Determine the [x, y] coordinate at the center of the cell enclosing the given text.  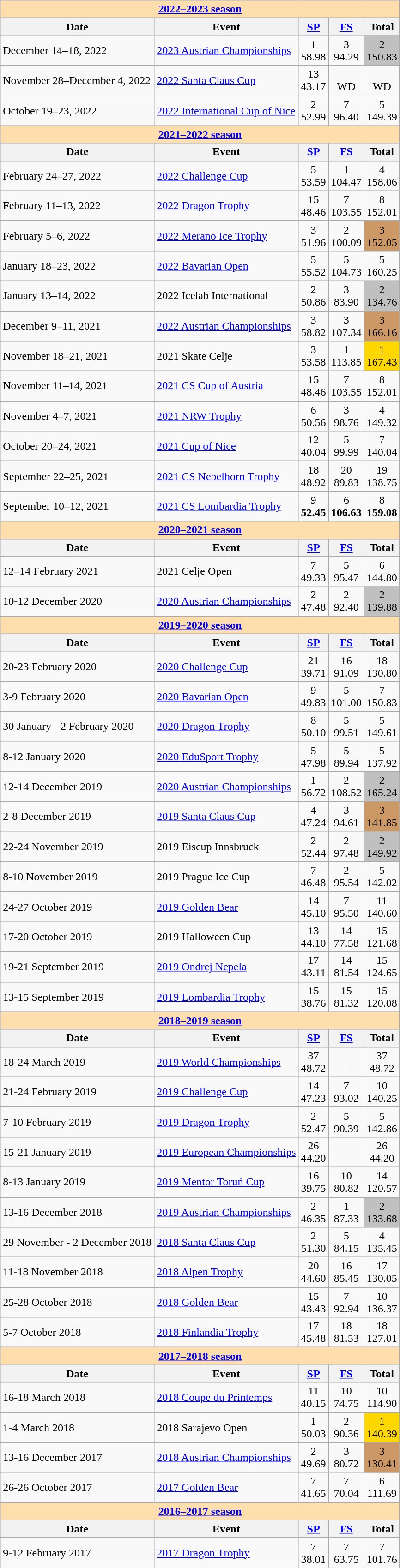
2019 Challenge Cup [226, 1092]
14 77.58 [346, 937]
October 19–23, 2022 [78, 111]
15 121.68 [382, 937]
13-16 December 2017 [78, 1458]
5 84.15 [346, 1243]
2 134.76 [382, 295]
2021 NRW Trophy [226, 416]
5 99.51 [346, 727]
3 94.29 [346, 51]
2018 Finlandia Trophy [226, 1332]
2022–2023 season [200, 9]
16-18 March 2018 [78, 1398]
2019 Lombardia Trophy [226, 997]
December 9–11, 2021 [78, 326]
2 46.35 [313, 1212]
2 133.68 [382, 1212]
3 94.61 [346, 817]
2 90.36 [346, 1427]
16 91.09 [346, 667]
5 90.39 [346, 1122]
February 24–27, 2022 [78, 175]
2017 Golden Bear [226, 1487]
11-18 November 2018 [78, 1272]
2 165.24 [382, 787]
November 28–December 4, 2022 [78, 80]
18-24 March 2019 [78, 1062]
2 51.30 [313, 1243]
2019 Austrian Championships [226, 1212]
16 85.45 [346, 1272]
24-27 October 2019 [78, 907]
5 142.02 [382, 877]
2 108.52 [346, 787]
2 52.44 [313, 847]
2021 Skate Celje [226, 356]
2023 Austrian Championships [226, 51]
7 92.94 [346, 1303]
2019 European Championships [226, 1152]
22-24 November 2019 [78, 847]
8-12 January 2020 [78, 756]
2022 Bavarian Open [226, 266]
2018–2019 season [200, 1021]
13-16 December 2018 [78, 1212]
2021 CS Cup of Austria [226, 386]
1 140.39 [382, 1427]
2 52.99 [313, 111]
10-12 December 2020 [78, 601]
2 139.88 [382, 601]
2019 Eiscup Innsbruck [226, 847]
25-28 October 2018 [78, 1303]
5 95.47 [346, 571]
2-8 December 2019 [78, 817]
9 52.45 [313, 506]
2 149.92 [382, 847]
4 149.32 [382, 416]
2019 Santa Claus Cup [226, 817]
3 166.16 [382, 326]
1 56.72 [313, 787]
2020 EduSport Trophy [226, 756]
18 81.53 [346, 1332]
3 53.58 [313, 356]
15 38.76 [313, 997]
7 46.48 [313, 877]
2018 Sarajevo Open [226, 1427]
5 149.61 [382, 727]
21-24 February 2019 [78, 1092]
17 130.05 [382, 1272]
8 50.10 [313, 727]
2 47.48 [313, 601]
15 120.08 [382, 997]
10 74.75 [346, 1398]
2022 Icelab International [226, 295]
3 80.72 [346, 1458]
January 13–14, 2022 [78, 295]
2 150.83 [382, 51]
17 45.48 [313, 1332]
26-26 October 2017 [78, 1487]
14 45.10 [313, 907]
16 39.75 [313, 1182]
2020 Dragon Trophy [226, 727]
7 41.65 [313, 1487]
November 11–14, 2021 [78, 386]
5 53.59 [313, 175]
13 43.17 [313, 80]
10 140.25 [382, 1092]
2020 Bavarian Open [226, 696]
5 104.73 [346, 266]
2021 CS Nebelhorn Trophy [226, 476]
6 50.56 [313, 416]
6 111.69 [382, 1487]
2 97.48 [346, 847]
2018 Santa Claus Cup [226, 1243]
2019 Dragon Trophy [226, 1122]
7 150.83 [382, 696]
November 4–7, 2021 [78, 416]
8 159.08 [382, 506]
20-23 February 2020 [78, 667]
6 106.63 [346, 506]
1 50.03 [313, 1427]
3 83.90 [346, 295]
2018 Austrian Championships [226, 1458]
2022 Challenge Cup [226, 175]
2 49.69 [313, 1458]
2 50.86 [313, 295]
2021 Celje Open [226, 571]
2022 Santa Claus Cup [226, 80]
2019 Ondrej Nepela [226, 967]
29 November - 2 December 2018 [78, 1243]
2019 Golden Bear [226, 907]
11 40.15 [313, 1398]
1 58.98 [313, 51]
February 5–6, 2022 [78, 235]
2020 Challenge Cup [226, 667]
18 127.01 [382, 1332]
2 95.54 [346, 877]
2022 Austrian Championships [226, 326]
5 55.52 [313, 266]
November 18–21, 2021 [78, 356]
13 44.10 [313, 937]
10 80.82 [346, 1182]
3 152.05 [382, 235]
7-10 February 2019 [78, 1122]
3 130.41 [382, 1458]
5 137.92 [382, 756]
18 48.92 [313, 476]
2017–2018 season [200, 1356]
1 104.47 [346, 175]
4 47.24 [313, 817]
October 20–24, 2021 [78, 446]
7 63.75 [346, 1553]
February 11–13, 2022 [78, 206]
2021 Cup of Nice [226, 446]
3-9 February 2020 [78, 696]
6 144.80 [382, 571]
2018 Coupe du Printemps [226, 1398]
2019 Halloween Cup [226, 937]
September 22–25, 2021 [78, 476]
5 160.25 [382, 266]
7 93.02 [346, 1092]
2017 Dragon Trophy [226, 1553]
1-4 March 2018 [78, 1427]
2021 CS Lombardia Trophy [226, 506]
3 98.76 [346, 416]
15 81.32 [346, 997]
2018 Alpen Trophy [226, 1272]
3 51.96 [313, 235]
11 140.60 [382, 907]
December 14–18, 2022 [78, 51]
7 140.04 [382, 446]
10 136.37 [382, 1303]
1 167.43 [382, 356]
8-13 January 2019 [78, 1182]
2019 Mentor Toruń Cup [226, 1182]
15-21 January 2019 [78, 1152]
3 58.82 [313, 326]
2020–2021 season [200, 530]
2022 Dragon Trophy [226, 206]
15 124.65 [382, 967]
7 95.50 [346, 907]
15 43.43 [313, 1303]
3 107.34 [346, 326]
September 10–12, 2021 [78, 506]
5 149.39 [382, 111]
2 100.09 [346, 235]
20 89.83 [346, 476]
2018 Golden Bear [226, 1303]
17-20 October 2019 [78, 937]
2019 Prague Ice Cup [226, 877]
7 101.76 [382, 1553]
7 49.33 [313, 571]
5 47.98 [313, 756]
14 47.23 [313, 1092]
2016–2017 season [200, 1511]
2021–2022 season [200, 134]
1 87.33 [346, 1212]
12-14 December 2019 [78, 787]
10 114.90 [382, 1398]
2 92.40 [346, 601]
2022 Merano Ice Trophy [226, 235]
7 96.40 [346, 111]
4 158.06 [382, 175]
2019–2020 season [200, 625]
30 January - 2 February 2020 [78, 727]
9 49.83 [313, 696]
7 38.01 [313, 1553]
8-10 November 2019 [78, 877]
12 40.04 [313, 446]
18 130.80 [382, 667]
5 101.00 [346, 696]
1 113.85 [346, 356]
2019 World Championships [226, 1062]
20 44.60 [313, 1272]
12–14 February 2021 [78, 571]
17 43.11 [313, 967]
2022 International Cup of Nice [226, 111]
4 135.45 [382, 1243]
14 120.57 [382, 1182]
13-15 September 2019 [78, 997]
5 89.94 [346, 756]
5 99.99 [346, 446]
21 39.71 [313, 667]
3 141.85 [382, 817]
5 142.86 [382, 1122]
2 52.47 [313, 1122]
19-21 September 2019 [78, 967]
14 81.54 [346, 967]
9-12 February 2017 [78, 1553]
5-7 October 2018 [78, 1332]
19 138.75 [382, 476]
January 18–23, 2022 [78, 266]
7 70.04 [346, 1487]
